Find where the given text appears and provide that cell's center as (x, y) coordinate. 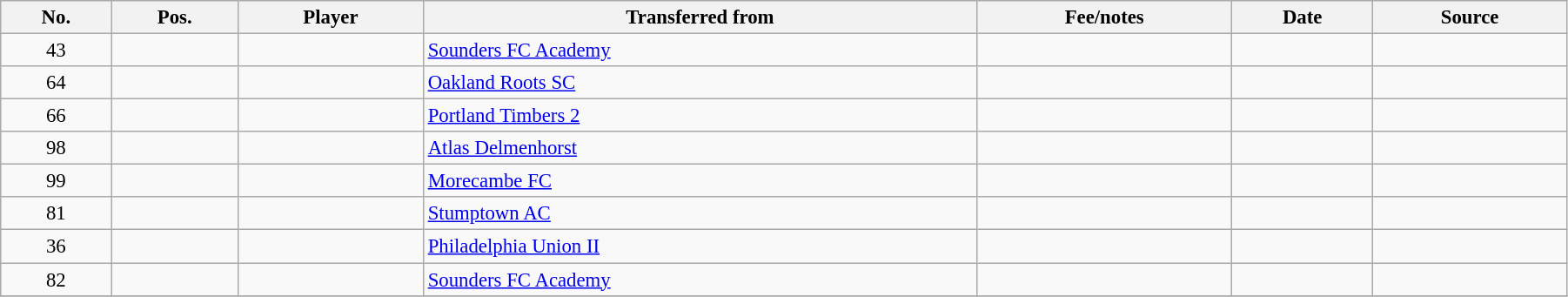
Oakland Roots SC (700, 83)
66 (56, 116)
43 (56, 51)
Philadelphia Union II (700, 246)
82 (56, 280)
Stumptown AC (700, 213)
Fee/notes (1105, 17)
36 (56, 246)
Transferred from (700, 17)
Portland Timbers 2 (700, 116)
Pos. (174, 17)
99 (56, 181)
81 (56, 213)
Player (331, 17)
Date (1303, 17)
98 (56, 148)
No. (56, 17)
64 (56, 83)
Morecambe FC (700, 181)
Atlas Delmenhorst (700, 148)
Source (1471, 17)
